From the cell containing the given text, extract its center point as [X, Y] coordinate. 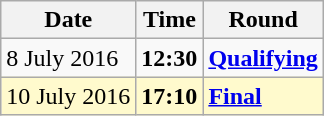
12:30 [170, 58]
10 July 2016 [68, 96]
17:10 [170, 96]
Date [68, 20]
Final [263, 96]
8 July 2016 [68, 58]
Round [263, 20]
Qualifying [263, 58]
Time [170, 20]
